Determine the [x, y] coordinate at the center of the cell enclosing the given text.  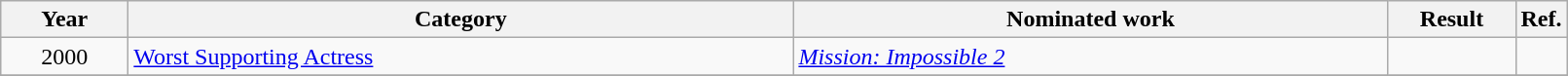
Mission: Impossible 2 [1090, 57]
Category [461, 19]
2000 [64, 57]
Result [1452, 19]
Year [64, 19]
Nominated work [1090, 19]
Ref. [1542, 19]
Worst Supporting Actress [461, 57]
